Extract the (X, Y) coordinate from the center of the cell holding the provided text.  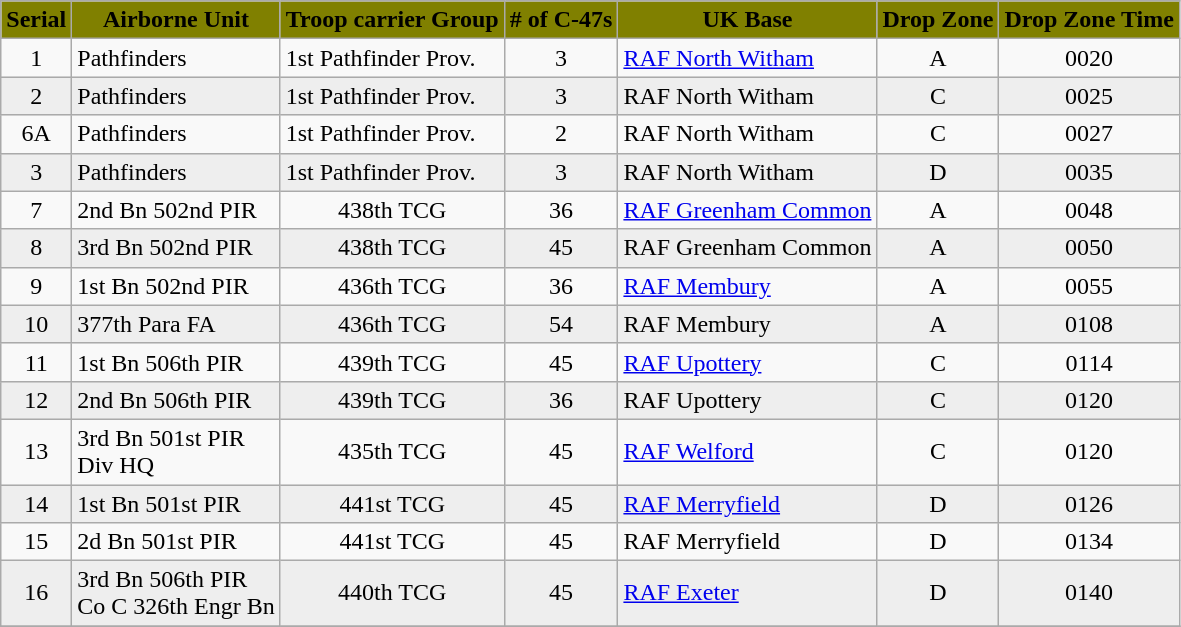
435th TCG (392, 452)
Serial (36, 20)
Airborne Unit (176, 20)
2d Bn 501st PIR (176, 542)
0027 (1089, 134)
1st Bn 506th PIR (176, 362)
8 (36, 248)
1st Bn 501st PIR (176, 503)
0055 (1089, 286)
11 (36, 362)
0134 (1089, 542)
Troop carrier Group (392, 20)
3rd Bn 502nd PIR (176, 248)
15 (36, 542)
0140 (1089, 594)
0025 (1089, 96)
UK Base (748, 20)
6A (36, 134)
0050 (1089, 248)
2nd Bn 502nd PIR (176, 210)
Drop Zone (938, 20)
14 (36, 503)
1 (36, 58)
3rd Bn 501st PIRDiv HQ (176, 452)
0114 (1089, 362)
16 (36, 594)
Drop Zone Time (1089, 20)
0108 (1089, 324)
3rd Bn 506th PIRCo C 326th Engr Bn (176, 594)
0048 (1089, 210)
0035 (1089, 172)
RAF Exeter (748, 594)
RAF Welford (748, 452)
12 (36, 400)
13 (36, 452)
# of C-47s (561, 20)
54 (561, 324)
10 (36, 324)
1st Bn 502nd PIR (176, 286)
0020 (1089, 58)
440th TCG (392, 594)
377th Para FA (176, 324)
2nd Bn 506th PIR (176, 400)
7 (36, 210)
0126 (1089, 503)
9 (36, 286)
